Capture the cell that displays the provided text and extract its [X, Y] central coordinate. 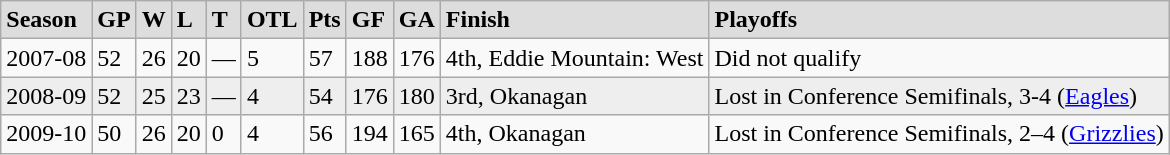
Playoffs [939, 20]
2008-09 [46, 96]
57 [324, 58]
Lost in Conference Semifinals, 2–4 (Grizzlies) [939, 134]
Did not qualify [939, 58]
GA [416, 20]
4th, Okanagan [574, 134]
56 [324, 134]
Lost in Conference Semifinals, 3-4 (Eagles) [939, 96]
Pts [324, 20]
188 [370, 58]
T [224, 20]
50 [114, 134]
GF [370, 20]
3rd, Okanagan [574, 96]
2009-10 [46, 134]
165 [416, 134]
W [154, 20]
2007-08 [46, 58]
23 [188, 96]
GP [114, 20]
Season [46, 20]
OTL [272, 20]
194 [370, 134]
0 [224, 134]
4th, Eddie Mountain: West [574, 58]
5 [272, 58]
L [188, 20]
25 [154, 96]
180 [416, 96]
Finish [574, 20]
54 [324, 96]
